Capture the cell that displays the provided text and extract its [X, Y] central coordinate. 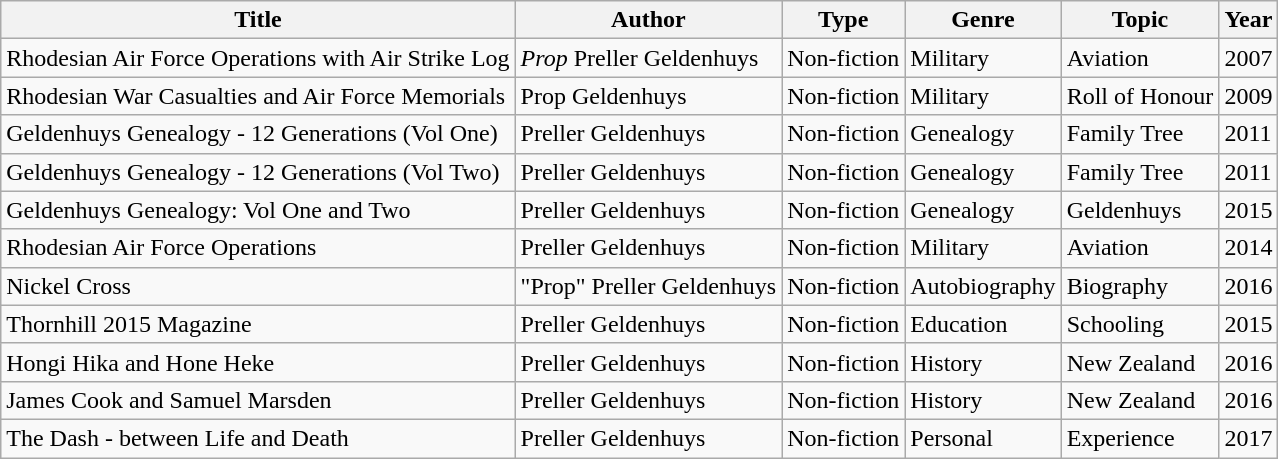
Geldenhuys Genealogy - 12 Generations (Vol Two) [258, 172]
Rhodesian Air Force Operations with Air Strike Log [258, 58]
Prop Preller Geldenhuys [648, 58]
Geldenhuys [1140, 210]
Year [1248, 20]
Nickel Cross [258, 286]
2017 [1248, 438]
Rhodesian Air Force Operations [258, 248]
Biography [1140, 286]
Personal [983, 438]
Thornhill 2015 Magazine [258, 324]
Rhodesian War Casualties and Air Force Memorials [258, 96]
The Dash - between Life and Death [258, 438]
Genre [983, 20]
Autobiography [983, 286]
Experience [1140, 438]
Schooling [1140, 324]
"Prop" Preller Geldenhuys [648, 286]
Geldenhuys Genealogy - 12 Generations (Vol One) [258, 134]
Prop Geldenhuys [648, 96]
James Cook and Samuel Marsden [258, 400]
Author [648, 20]
2009 [1248, 96]
Roll of Honour [1140, 96]
Type [844, 20]
Education [983, 324]
Title [258, 20]
2014 [1248, 248]
2007 [1248, 58]
Geldenhuys Genealogy: Vol One and Two [258, 210]
Topic [1140, 20]
Hongi Hika and Hone Heke [258, 362]
